Determine the (X, Y) coordinate at the center of the cell enclosing the given text.  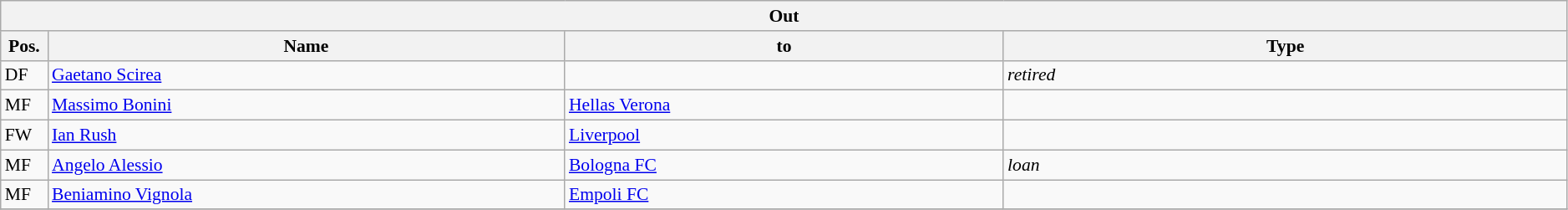
Liverpool (784, 136)
Out (784, 16)
Empoli FC (784, 195)
Hellas Verona (784, 105)
Gaetano Scirea (306, 75)
Massimo Bonini (306, 105)
Angelo Alessio (306, 165)
Type (1285, 46)
Name (306, 46)
retired (1285, 75)
FW (24, 136)
Beniamino Vignola (306, 195)
Bologna FC (784, 165)
loan (1285, 165)
Pos. (24, 46)
Ian Rush (306, 136)
DF (24, 75)
to (784, 46)
